Return the (x, y) coordinate for the center point of the cell that contains the specified text.  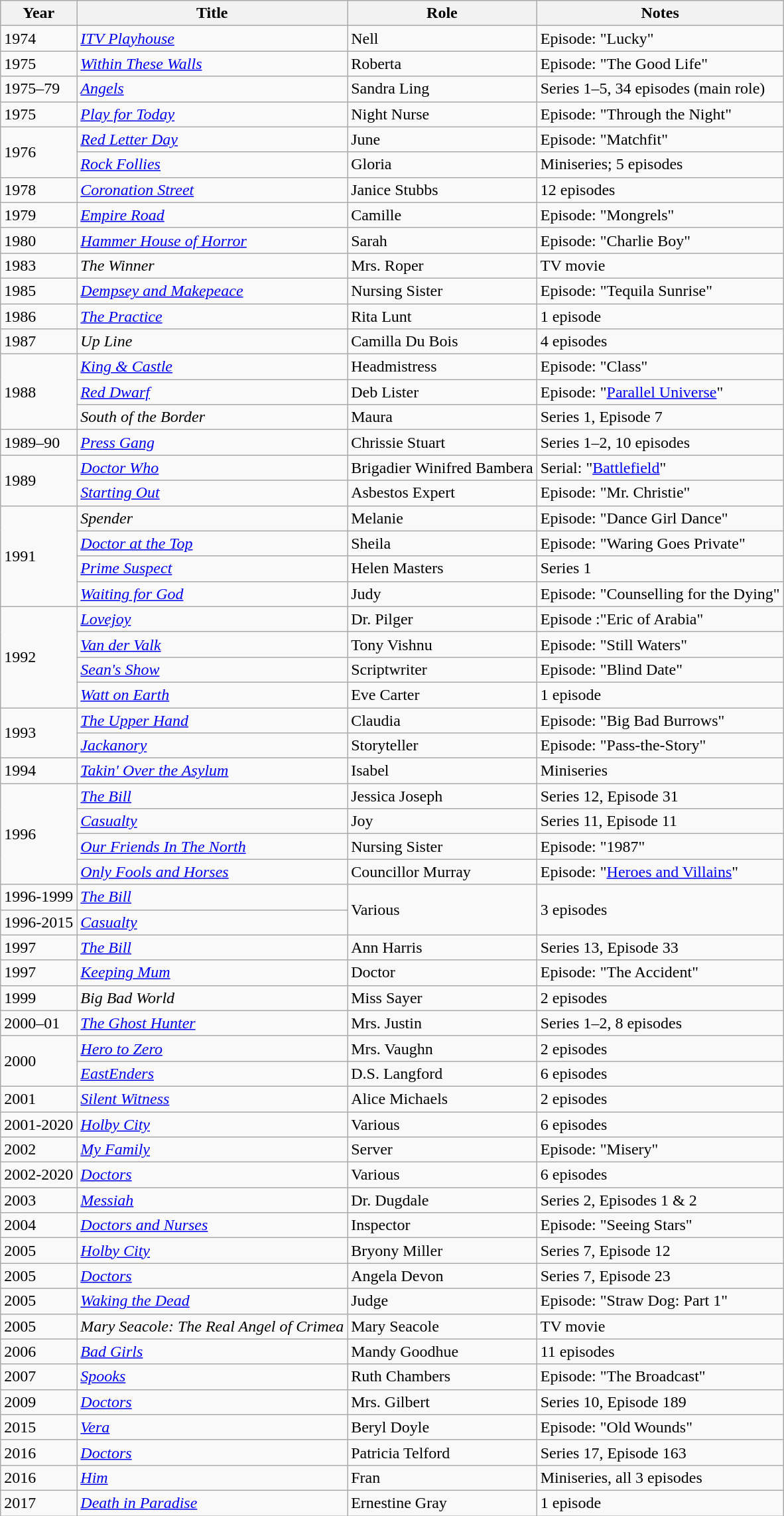
Rita Lunt (442, 316)
Doctor Who (212, 468)
Episode: "Tequila Sunrise" (660, 291)
Claudia (442, 720)
Series 7, Episode 12 (660, 1251)
11 episodes (660, 1351)
12 episodes (660, 190)
Angels (212, 89)
Helen Masters (442, 569)
Mary Seacole: The Real Angel of Crimea (212, 1326)
1996-1999 (38, 897)
Series 12, Episode 31 (660, 796)
1985 (38, 291)
Dr. Pilger (442, 619)
Isabel (442, 771)
1999 (38, 998)
My Family (212, 1150)
Role (442, 13)
Beryl Doyle (442, 1427)
Episode: "Lucky" (660, 38)
Miniseries (660, 771)
Councillor Murray (442, 872)
Within These Walls (212, 64)
Doctor at the Top (212, 543)
Miss Sayer (442, 998)
The Ghost Hunter (212, 1023)
Asbestos Expert (442, 493)
Death in Paradise (212, 1503)
1996-2015 (38, 922)
Dempsey and Makepeace (212, 291)
Mrs. Vaughn (442, 1048)
Episode :"Eric of Arabia" (660, 619)
Series 1–5, 34 episodes (main role) (660, 89)
1993 (38, 732)
Serial: "Battlefield" (660, 468)
2003 (38, 1200)
Episode: "Seeing Stars" (660, 1225)
Episode: "The Accident" (660, 973)
Big Bad World (212, 998)
1991 (38, 556)
Series 2, Episodes 1 & 2 (660, 1200)
Episode: "Pass-the-Story" (660, 746)
Server (442, 1150)
Joy (442, 821)
Episode: "Matchfit" (660, 139)
Roberta (442, 64)
South of the Border (212, 417)
Van der Valk (212, 644)
2009 (38, 1402)
Spooks (212, 1377)
Mrs. Justin (442, 1023)
Ruth Chambers (442, 1377)
Sheila (442, 543)
Episode: "Misery" (660, 1150)
4 episodes (660, 342)
1974 (38, 38)
Keeping Mum (212, 973)
2007 (38, 1377)
1980 (38, 240)
Episode: "Old Wounds" (660, 1427)
Rock Follies (212, 165)
Episode: "Through the Night" (660, 114)
Episode: "The Good Life" (660, 64)
1988 (38, 392)
Vera (212, 1427)
June (442, 139)
Episode: "Waring Goes Private" (660, 543)
Mrs. Roper (442, 265)
Silent Witness (212, 1099)
Dr. Dugdale (442, 1200)
1989 (38, 480)
Series 13, Episode 33 (660, 947)
1979 (38, 215)
Jessica Joseph (442, 796)
Miniseries, all 3 episodes (660, 1478)
1978 (38, 190)
1976 (38, 152)
Series 7, Episode 23 (660, 1276)
Inspector (442, 1225)
Series 1 (660, 569)
Doctor (442, 973)
Episode: "Mongrels" (660, 215)
The Upper Hand (212, 720)
Bryony Miller (442, 1251)
The Winner (212, 265)
Episode: "Heroes and Villains" (660, 872)
Nell (442, 38)
Scriptwriter (442, 669)
Jackanory (212, 746)
Series 11, Episode 11 (660, 821)
2001 (38, 1099)
Headmistress (442, 367)
Spender (212, 518)
Bad Girls (212, 1351)
The Practice (212, 316)
1975–79 (38, 89)
Episode: "Still Waters" (660, 644)
1996 (38, 834)
Episode: "Parallel Universe" (660, 392)
Up Line (212, 342)
1992 (38, 657)
Episode: "Class" (660, 367)
EastEnders (212, 1073)
Patricia Telford (442, 1452)
Hero to Zero (212, 1048)
Play for Today (212, 114)
Episode: "Charlie Boy" (660, 240)
2004 (38, 1225)
Alice Michaels (442, 1099)
Camilla Du Bois (442, 342)
2006 (38, 1351)
Janice Stubbs (442, 190)
Empire Road (212, 215)
Year (38, 13)
Series 17, Episode 163 (660, 1452)
D.S. Langford (442, 1073)
Hammer House of Horror (212, 240)
Ernestine Gray (442, 1503)
Messiah (212, 1200)
1986 (38, 316)
Night Nurse (442, 114)
Episode: "Counselling for the Dying" (660, 594)
Notes (660, 13)
2002 (38, 1150)
Takin' Over the Asylum (212, 771)
Angela Devon (442, 1276)
King & Castle (212, 367)
Tony Vishnu (442, 644)
Press Gang (212, 443)
Miniseries; 5 episodes (660, 165)
Fran (442, 1478)
2001-2020 (38, 1125)
Episode: "Straw Dog: Part 1" (660, 1301)
Series 1, Episode 7 (660, 417)
Coronation Street (212, 190)
Series 1–2, 10 episodes (660, 443)
Title (212, 13)
Episode: "Dance Girl Dance" (660, 518)
Judy (442, 594)
Chrissie Stuart (442, 443)
Mandy Goodhue (442, 1351)
Doctors and Nurses (212, 1225)
Him (212, 1478)
2000 (38, 1061)
1987 (38, 342)
Eve Carter (442, 695)
Series 1–2, 8 episodes (660, 1023)
Mrs. Gilbert (442, 1402)
Lovejoy (212, 619)
Brigadier Winifred Bambera (442, 468)
2002-2020 (38, 1175)
Episode: "Big Bad Burrows" (660, 720)
Waking the Dead (212, 1301)
Maura (442, 417)
Starting Out (212, 493)
Camille (442, 215)
Deb Lister (442, 392)
Only Fools and Horses (212, 872)
1989–90 (38, 443)
Series 10, Episode 189 (660, 1402)
Storyteller (442, 746)
Waiting for God (212, 594)
Melanie (442, 518)
Red Letter Day (212, 139)
Prime Suspect (212, 569)
Gloria (442, 165)
Ann Harris (442, 947)
1983 (38, 265)
Episode: "1987" (660, 847)
1994 (38, 771)
Our Friends In The North (212, 847)
ITV Playhouse (212, 38)
Red Dwarf (212, 392)
2017 (38, 1503)
3 episodes (660, 910)
2000–01 (38, 1023)
2015 (38, 1427)
Sandra Ling (442, 89)
Episode: "The Broadcast" (660, 1377)
Mary Seacole (442, 1326)
Sean's Show (212, 669)
Watt on Earth (212, 695)
Episode: "Mr. Christie" (660, 493)
Judge (442, 1301)
Sarah (442, 240)
Episode: "Blind Date" (660, 669)
